Extract the (X, Y) coordinate from the center of the cell holding the provided text.  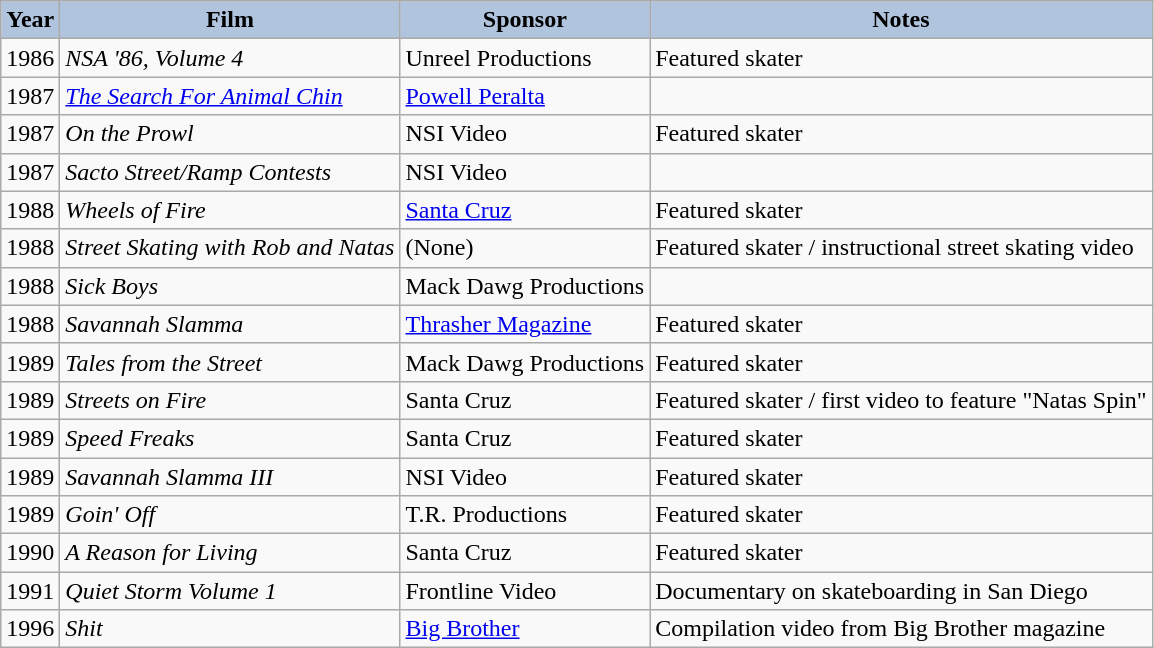
Compilation video from Big Brother magazine (902, 629)
Frontline Video (525, 591)
1991 (30, 591)
Sacto Street/Ramp Contests (230, 172)
Thrasher Magazine (525, 324)
Tales from the Street (230, 362)
Wheels of Fire (230, 210)
Quiet Storm Volume 1 (230, 591)
Goin' Off (230, 515)
Savannah Slamma (230, 324)
Year (30, 20)
On the Prowl (230, 134)
Shit (230, 629)
1996 (30, 629)
Featured skater / first video to feature "Natas Spin" (902, 400)
Unreel Productions (525, 58)
A Reason for Living (230, 553)
Featured skater / instructional street skating video (902, 248)
T.R. Productions (525, 515)
Street Skating with Rob and Natas (230, 248)
Savannah Slamma III (230, 477)
Film (230, 20)
Big Brother (525, 629)
Notes (902, 20)
Sponsor (525, 20)
1990 (30, 553)
NSA '86, Volume 4 (230, 58)
1986 (30, 58)
(None) (525, 248)
Streets on Fire (230, 400)
Speed Freaks (230, 438)
Documentary on skateboarding in San Diego (902, 591)
Powell Peralta (525, 96)
Sick Boys (230, 286)
The Search For Animal Chin (230, 96)
